Locate the cell with the specified text and output its (x, y) center coordinate. 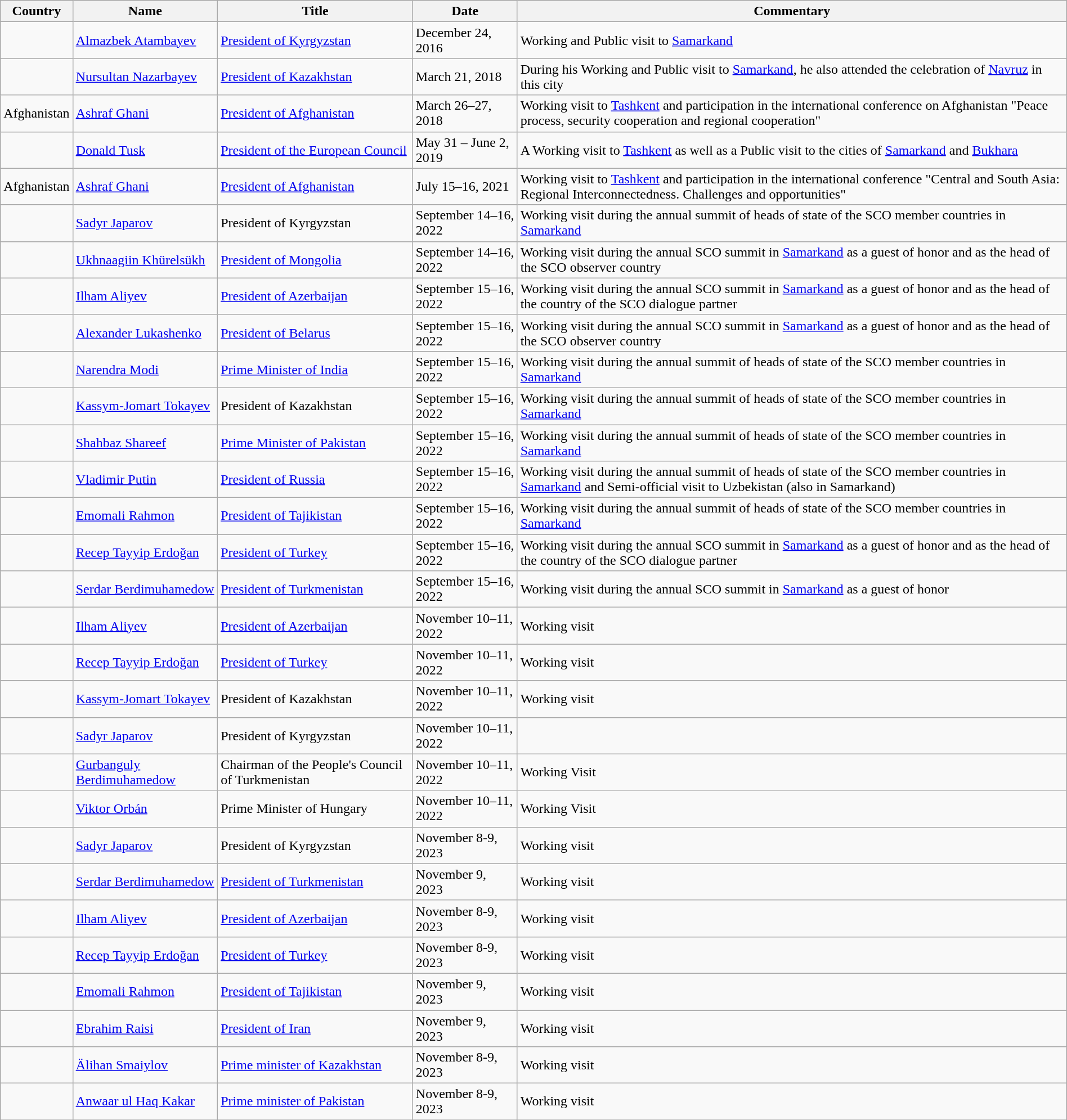
March 21, 2018 (465, 77)
Viktor Orbán (145, 809)
Alexander Lukashenko (145, 333)
Name (145, 11)
A Working visit to Tashkent as well as a Public visit to the cities of Samarkand and Bukhara (792, 150)
Chairman of the People's Council of Turkmenistan (315, 772)
Country (37, 11)
March 26–27, 2018 (465, 114)
President of Mongolia (315, 260)
Gurbanguly Berdimuhamedow (145, 772)
Ukhnaagiin Khürelsükh (145, 260)
During his Working and Public visit to Samarkand, he also attended the celebration of Navruz in this city (792, 77)
President of the European Council (315, 150)
Nursultan Nazarbayev (145, 77)
Prime minister of Pakistan (315, 1101)
Vladimir Putin (145, 479)
May 31 – June 2, 2019 (465, 150)
Title (315, 11)
Älihan Smaiylov (145, 1065)
President of Belarus (315, 333)
Almazbek Atambayev (145, 41)
Prime Minister of India (315, 369)
Date (465, 11)
Prime minister of Kazakhstan (315, 1065)
Prime Minister of Hungary (315, 809)
December 24, 2016 (465, 41)
Donald Tusk (145, 150)
Commentary (792, 11)
Working visit during the annual SCO summit in Samarkand as a guest of honor (792, 590)
July 15–16, 2021 (465, 187)
Anwaar ul Haq Kakar (145, 1101)
Prime Minister of Pakistan (315, 442)
President of Iran (315, 1028)
President of Russia (315, 479)
Narendra Modi (145, 369)
Working and Public visit to Samarkand (792, 41)
Ebrahim Raisi (145, 1028)
Shahbaz Shareef (145, 442)
